Detect which cell encompasses the target text, then output its [X, Y] center coordinate. 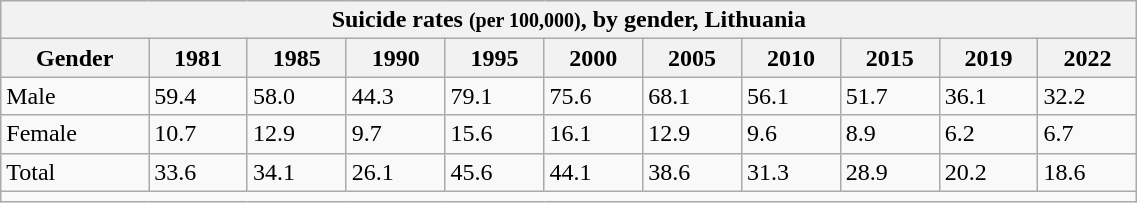
38.6 [692, 172]
9.7 [396, 134]
28.9 [890, 172]
Total [75, 172]
36.1 [988, 96]
45.6 [494, 172]
Gender [75, 58]
31.3 [790, 172]
9.6 [790, 134]
2019 [988, 58]
10.7 [198, 134]
8.9 [890, 134]
1995 [494, 58]
Male [75, 96]
26.1 [396, 172]
15.6 [494, 134]
1990 [396, 58]
Suicide rates (per 100,000), by gender, Lithuania [569, 20]
16.1 [594, 134]
1981 [198, 58]
18.6 [1088, 172]
20.2 [988, 172]
2010 [790, 58]
56.1 [790, 96]
2022 [1088, 58]
79.1 [494, 96]
Female [75, 134]
1985 [296, 58]
2005 [692, 58]
6.2 [988, 134]
2000 [594, 58]
59.4 [198, 96]
44.3 [396, 96]
75.6 [594, 96]
51.7 [890, 96]
32.2 [1088, 96]
34.1 [296, 172]
6.7 [1088, 134]
44.1 [594, 172]
68.1 [692, 96]
2015 [890, 58]
33.6 [198, 172]
58.0 [296, 96]
